Locate the cell with the specified text and output its (x, y) center coordinate. 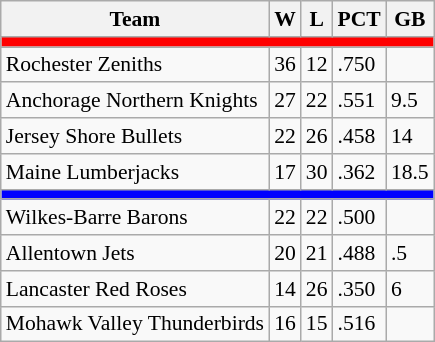
Jersey Shore Bullets (135, 136)
.488 (360, 253)
36 (285, 65)
L (317, 19)
.350 (360, 289)
Anchorage Northern Knights (135, 101)
6 (410, 289)
18.5 (410, 172)
.516 (360, 324)
20 (285, 253)
9.5 (410, 101)
Mohawk Valley Thunderbirds (135, 324)
27 (285, 101)
Team (135, 19)
.750 (360, 65)
Wilkes-Barre Barons (135, 218)
30 (317, 172)
12 (317, 65)
.551 (360, 101)
Rochester Zeniths (135, 65)
.500 (360, 218)
.362 (360, 172)
.5 (410, 253)
16 (285, 324)
GB (410, 19)
17 (285, 172)
Maine Lumberjacks (135, 172)
W (285, 19)
.458 (360, 136)
Lancaster Red Roses (135, 289)
PCT (360, 19)
Allentown Jets (135, 253)
15 (317, 324)
21 (317, 253)
